Return the [x, y] coordinate for the center point of the cell that contains the specified text.  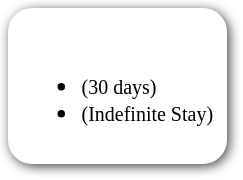
(30 days) (Indefinite Stay) [118, 86]
